Find where the given text appears and provide that cell's center as [X, Y] coordinate. 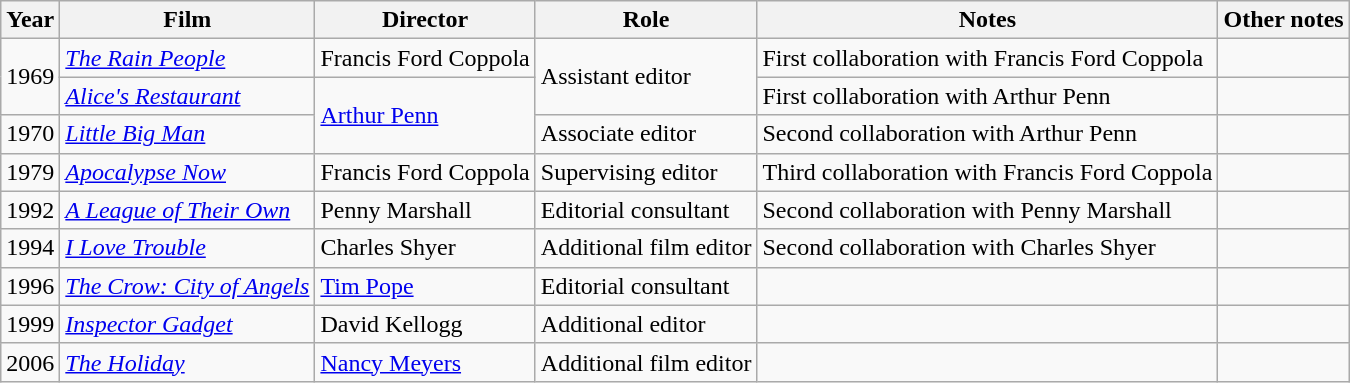
First collaboration with Francis Ford Coppola [988, 58]
1999 [30, 324]
I Love Trouble [188, 248]
Penny Marshall [425, 210]
Additional editor [646, 324]
1969 [30, 77]
Film [188, 20]
Inspector Gadget [188, 324]
1996 [30, 286]
The Holiday [188, 362]
Supervising editor [646, 172]
Role [646, 20]
1970 [30, 134]
Second collaboration with Charles Shyer [988, 248]
Second collaboration with Penny Marshall [988, 210]
Second collaboration with Arthur Penn [988, 134]
Associate editor [646, 134]
First collaboration with Arthur Penn [988, 96]
Tim Pope [425, 286]
David Kellogg [425, 324]
Director [425, 20]
The Crow: City of Angels [188, 286]
Other notes [1284, 20]
A League of Their Own [188, 210]
1994 [30, 248]
Little Big Man [188, 134]
Apocalypse Now [188, 172]
Nancy Meyers [425, 362]
Assistant editor [646, 77]
Year [30, 20]
2006 [30, 362]
The Rain People [188, 58]
1979 [30, 172]
1992 [30, 210]
Third collaboration with Francis Ford Coppola [988, 172]
Notes [988, 20]
Alice's Restaurant [188, 96]
Charles Shyer [425, 248]
Arthur Penn [425, 115]
